Capture the cell that displays the provided text and extract its (X, Y) central coordinate. 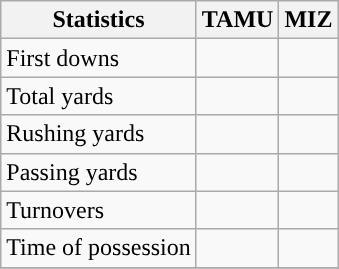
Rushing yards (99, 134)
Turnovers (99, 210)
Statistics (99, 20)
TAMU (238, 20)
First downs (99, 58)
Total yards (99, 96)
Time of possession (99, 248)
Passing yards (99, 172)
MIZ (308, 20)
